Locate the cell with the specified text and output its [x, y] center coordinate. 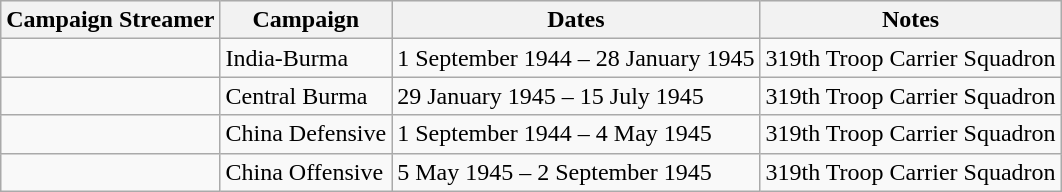
China Offensive [306, 172]
1 September 1944 – 4 May 1945 [576, 134]
China Defensive [306, 134]
Dates [576, 20]
5 May 1945 – 2 September 1945 [576, 172]
Campaign [306, 20]
India-Burma [306, 58]
Campaign Streamer [110, 20]
Central Burma [306, 96]
29 January 1945 – 15 July 1945 [576, 96]
Notes [910, 20]
1 September 1944 – 28 January 1945 [576, 58]
